Output the [x, y] coordinate of the center of the cell containing the given text.  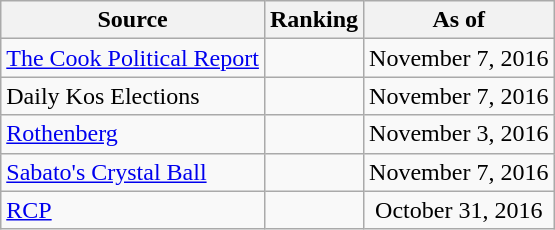
October 31, 2016 [459, 210]
November 3, 2016 [459, 134]
Daily Kos Elections [133, 96]
Ranking [314, 20]
Sabato's Crystal Ball [133, 172]
The Cook Political Report [133, 58]
As of [459, 20]
Source [133, 20]
RCP [133, 210]
Rothenberg [133, 134]
